Output the [x, y] coordinate of the center of the cell containing the given text.  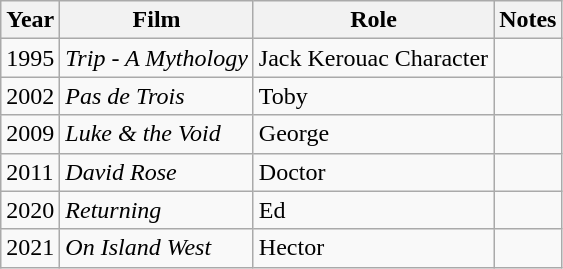
Returning [157, 210]
2009 [30, 134]
2020 [30, 210]
Doctor [373, 172]
Ed [373, 210]
Role [373, 20]
2002 [30, 96]
Luke & the Void [157, 134]
2021 [30, 248]
Jack Kerouac Character [373, 58]
Pas de Trois [157, 96]
2011 [30, 172]
Film [157, 20]
Notes [528, 20]
On Island West [157, 248]
George [373, 134]
1995 [30, 58]
David Rose [157, 172]
Year [30, 20]
Toby [373, 96]
Trip - A Mythology [157, 58]
Hector [373, 248]
